Search for the cell housing the specified text and yield its [x, y] center coordinate. 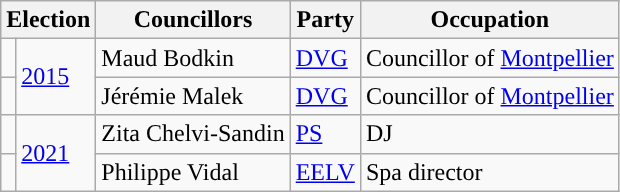
Party [325, 20]
Election [48, 20]
Occupation [490, 20]
Philippe Vidal [193, 172]
PS [325, 134]
Maud Bodkin [193, 58]
Zita Chelvi-Sandin [193, 134]
Spa director [490, 172]
EELV [325, 172]
2015 [56, 77]
Councillors [193, 20]
DJ [490, 134]
Jérémie Malek [193, 96]
2021 [56, 153]
